Return [X, Y] of the center of cell containing provided text 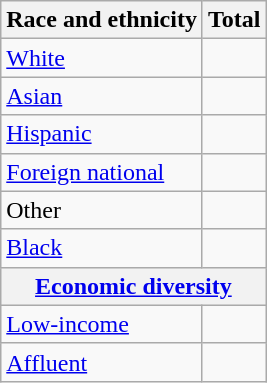
Other [102, 210]
Affluent [102, 362]
Black [102, 248]
Race and ethnicity [102, 20]
Foreign national [102, 172]
White [102, 58]
Total [234, 20]
Hispanic [102, 134]
Economic diversity [134, 286]
Asian [102, 96]
Low-income [102, 324]
